Scan for the cell matching the given text and deliver its (x, y) coordinate at center. 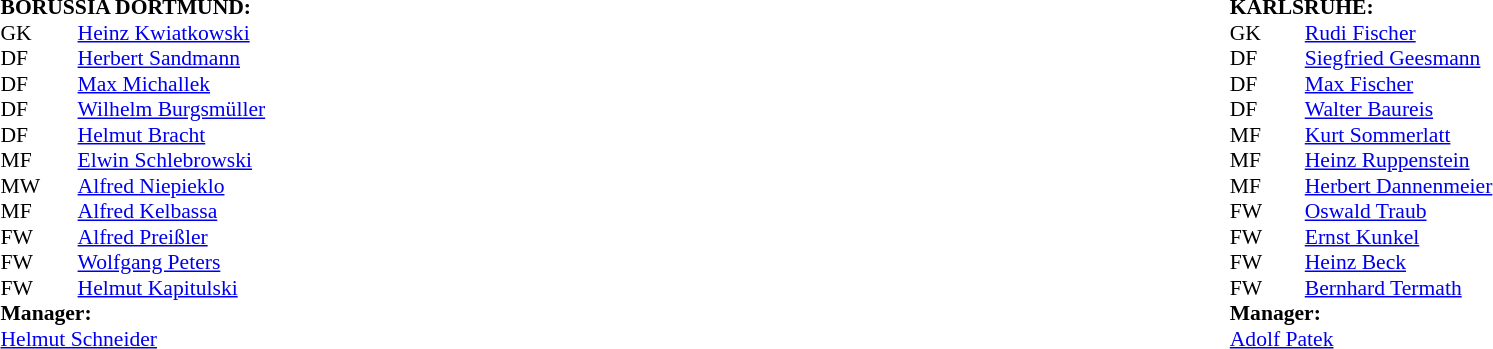
Elwin Schlebrowski (228, 161)
Manager: (188, 313)
Heinz Kwiatkowski (228, 33)
Max Michallek (228, 84)
Helmut Kapitulski (228, 288)
Helmut Bracht (228, 135)
Herbert Sandmann (228, 59)
Alfred Kelbassa (228, 211)
Alfred Niepieklo (228, 186)
MW (20, 186)
Alfred Preißler (228, 237)
Wilhelm Burgsmüller (228, 109)
Wolfgang Peters (228, 263)
